Capture the cell that displays the provided text and extract its [X, Y] central coordinate. 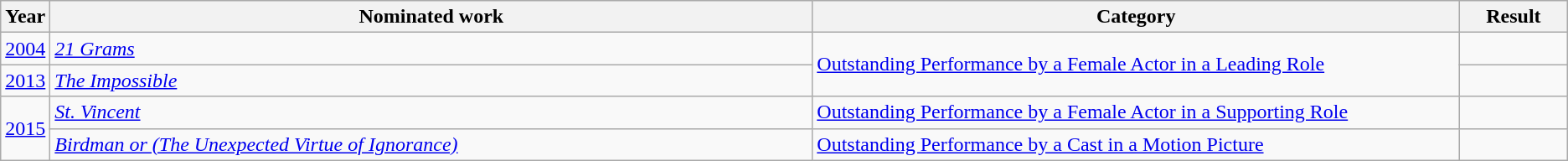
2004 [25, 49]
21 Grams [431, 49]
Result [1514, 17]
Outstanding Performance by a Female Actor in a Leading Role [1136, 65]
2013 [25, 80]
Category [1136, 17]
Nominated work [431, 17]
The Impossible [431, 80]
Birdman or (The Unexpected Virtue of Ignorance) [431, 144]
St. Vincent [431, 112]
Year [25, 17]
2015 [25, 128]
Outstanding Performance by a Cast in a Motion Picture [1136, 144]
Outstanding Performance by a Female Actor in a Supporting Role [1136, 112]
